Return (X, Y) of the center of cell containing provided text 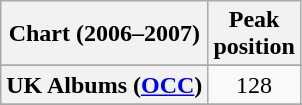
Peakposition (254, 34)
UK Albums (OCC) (104, 85)
128 (254, 85)
Chart (2006–2007) (104, 34)
